Scan for the cell matching the given text and deliver its [x, y] coordinate at center. 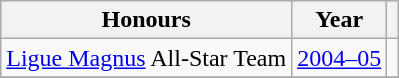
2004–05 [340, 58]
Ligue Magnus All-Star Team [146, 58]
Honours [146, 20]
Year [340, 20]
